Return (x, y) of the center of cell containing provided text 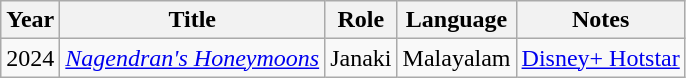
Nagendran's Honeymoons (192, 58)
Malayalam (456, 58)
Notes (600, 20)
Disney+ Hotstar (600, 58)
Title (192, 20)
Janaki (361, 58)
Year (30, 20)
2024 (30, 58)
Role (361, 20)
Language (456, 20)
